Extract the (x, y) coordinate from the center of the cell holding the provided text.  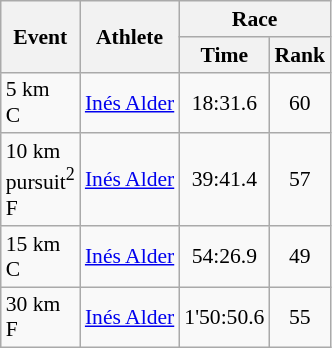
57 (300, 180)
18:31.6 (224, 102)
Athlete (130, 36)
55 (300, 318)
Race (254, 19)
60 (300, 102)
Time (224, 55)
30 km F (40, 318)
39:41.4 (224, 180)
Rank (300, 55)
5 km C (40, 102)
Event (40, 36)
49 (300, 256)
15 km C (40, 256)
1'50:50.6 (224, 318)
54:26.9 (224, 256)
10 km pursuit2 F (40, 180)
